Detect which cell encompasses the target text, then output its [x, y] center coordinate. 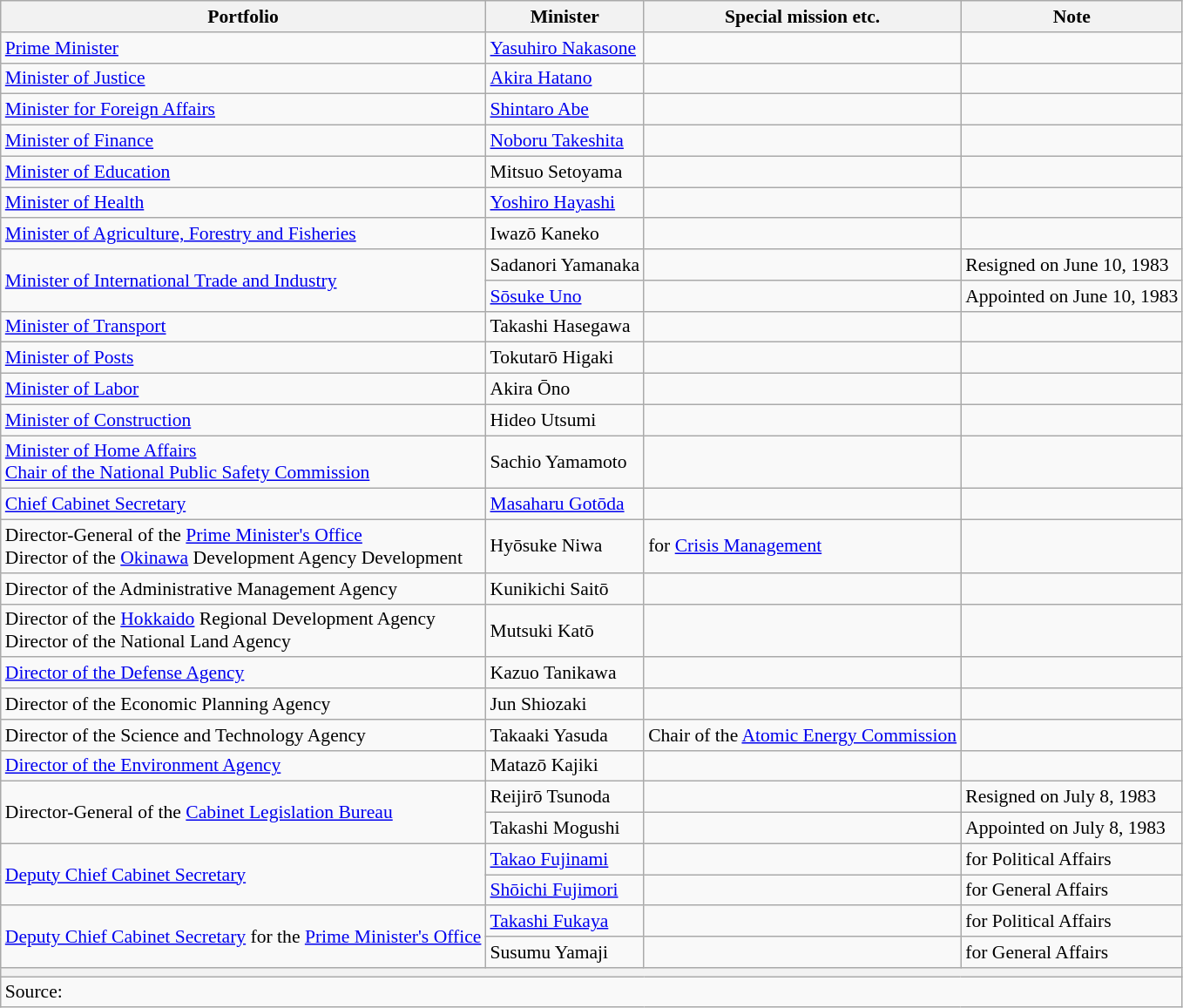
Sachio Yamamoto [564, 462]
Minister of Justice [244, 78]
Minister for Foreign Affairs [244, 110]
Prime Minister [244, 48]
Minister of Labor [244, 389]
Chief Cabinet Secretary [244, 504]
Minister of Construction [244, 420]
Director of the Hokkaido Regional Development AgencyDirector of the National Land Agency [244, 631]
Noboru Takeshita [564, 141]
Yasuhiro Nakasone [564, 48]
Takashi Mogushi [564, 829]
Source: [592, 992]
Minister of Agriculture, Forestry and Fisheries [244, 234]
Matazō Kajiki [564, 766]
Susumu Yamaji [564, 952]
Jun Shiozaki [564, 704]
Sadanori Yamanaka [564, 265]
for Crisis Management [802, 547]
Director of the Economic Planning Agency [244, 704]
Resigned on July 8, 1983 [1071, 797]
Director of the Defense Agency [244, 673]
Iwazō Kaneko [564, 234]
Minister of International Trade and Industry [244, 281]
Portfolio [244, 17]
Tokutarō Higaki [564, 358]
Akira Ōno [564, 389]
Shōichi Fujimori [564, 890]
Minister of Transport [244, 327]
Takashi Hasegawa [564, 327]
Masaharu Gotōda [564, 504]
Deputy Chief Cabinet Secretary [244, 875]
Shintaro Abe [564, 110]
Minister of Finance [244, 141]
Akira Hatano [564, 78]
Hideo Utsumi [564, 420]
Hyōsuke Niwa [564, 547]
Director of the Science and Technology Agency [244, 735]
Appointed on July 8, 1983 [1071, 829]
Chair of the Atomic Energy Commission [802, 735]
Director-General of the Prime Minister's OfficeDirector of the Okinawa Development Agency Development [244, 547]
Special mission etc. [802, 17]
Minister [564, 17]
Mutsuki Katō [564, 631]
Minister of Health [244, 203]
Reijirō Tsunoda [564, 797]
Director-General of the Cabinet Legislation Bureau [244, 812]
Minister of Education [244, 172]
Deputy Chief Cabinet Secretary for the Prime Minister's Office [244, 937]
Minister of Home AffairsChair of the National Public Safety Commission [244, 462]
Yoshiro Hayashi [564, 203]
Appointed on June 10, 1983 [1071, 296]
Director of the Administrative Management Agency [244, 589]
Note [1071, 17]
Takao Fujinami [564, 859]
Takashi Fukaya [564, 922]
Kazuo Tanikawa [564, 673]
Kunikichi Saitō [564, 589]
Director of the Environment Agency [244, 766]
Mitsuo Setoyama [564, 172]
Takaaki Yasuda [564, 735]
Sōsuke Uno [564, 296]
Resigned on June 10, 1983 [1071, 265]
Minister of Posts [244, 358]
